Find where the given text appears and provide that cell's center as [x, y] coordinate. 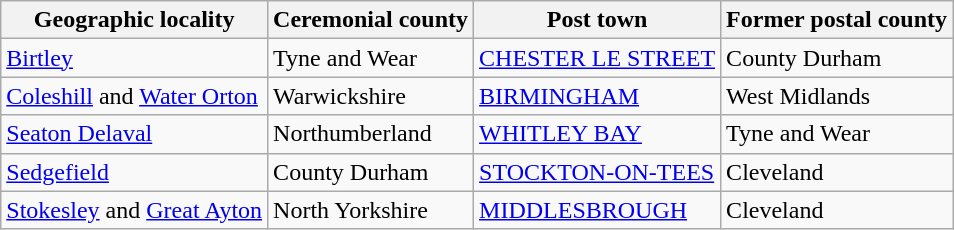
CHESTER LE STREET [598, 58]
North Yorkshire [371, 210]
Warwickshire [371, 96]
Seaton Delaval [134, 134]
WHITLEY BAY [598, 134]
Coleshill and Water Orton [134, 96]
Post town [598, 20]
MIDDLESBROUGH [598, 210]
Former postal county [837, 20]
STOCKTON-ON-TEES [598, 172]
Stokesley and Great Ayton [134, 210]
West Midlands [837, 96]
Northumberland [371, 134]
Birtley [134, 58]
BIRMINGHAM [598, 96]
Geographic locality [134, 20]
Sedgefield [134, 172]
Ceremonial county [371, 20]
